Output the [x, y] coordinate of the center of the cell containing the given text.  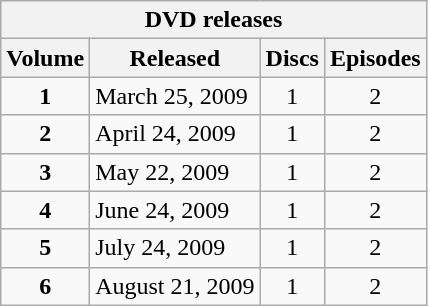
Volume [46, 58]
3 [46, 172]
May 22, 2009 [175, 172]
August 21, 2009 [175, 286]
DVD releases [214, 20]
Episodes [375, 58]
June 24, 2009 [175, 210]
July 24, 2009 [175, 248]
5 [46, 248]
Discs [292, 58]
March 25, 2009 [175, 96]
6 [46, 286]
4 [46, 210]
Released [175, 58]
April 24, 2009 [175, 134]
